Capture the cell that displays the provided text and extract its (x, y) central coordinate. 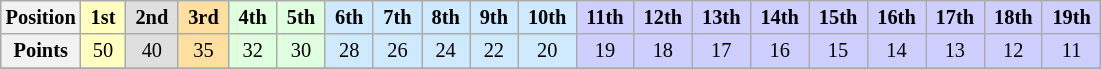
14 (896, 51)
26 (397, 51)
17th (955, 17)
32 (253, 51)
16 (779, 51)
3rd (203, 17)
8th (446, 17)
Points (41, 51)
19 (604, 51)
40 (152, 51)
10th (547, 17)
35 (203, 51)
15th (838, 17)
9th (494, 17)
15 (838, 51)
13th (721, 17)
7th (397, 17)
6th (349, 17)
1st (104, 17)
12 (1013, 51)
14th (779, 17)
11th (604, 17)
18 (663, 51)
20 (547, 51)
18th (1013, 17)
22 (494, 51)
50 (104, 51)
19th (1071, 17)
2nd (152, 17)
4th (253, 17)
24 (446, 51)
28 (349, 51)
13 (955, 51)
Position (41, 17)
30 (301, 51)
11 (1071, 51)
5th (301, 17)
17 (721, 51)
12th (663, 17)
16th (896, 17)
